Extract the (x, y) coordinate from the center of the cell holding the provided text.  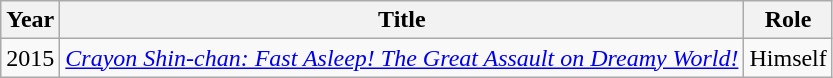
Crayon Shin-chan: Fast Asleep! The Great Assault on Dreamy World! (402, 58)
2015 (30, 58)
Year (30, 20)
Role (788, 20)
Himself (788, 58)
Title (402, 20)
